For the text-containing cell, return its midpoint in (X, Y) coordinate format. 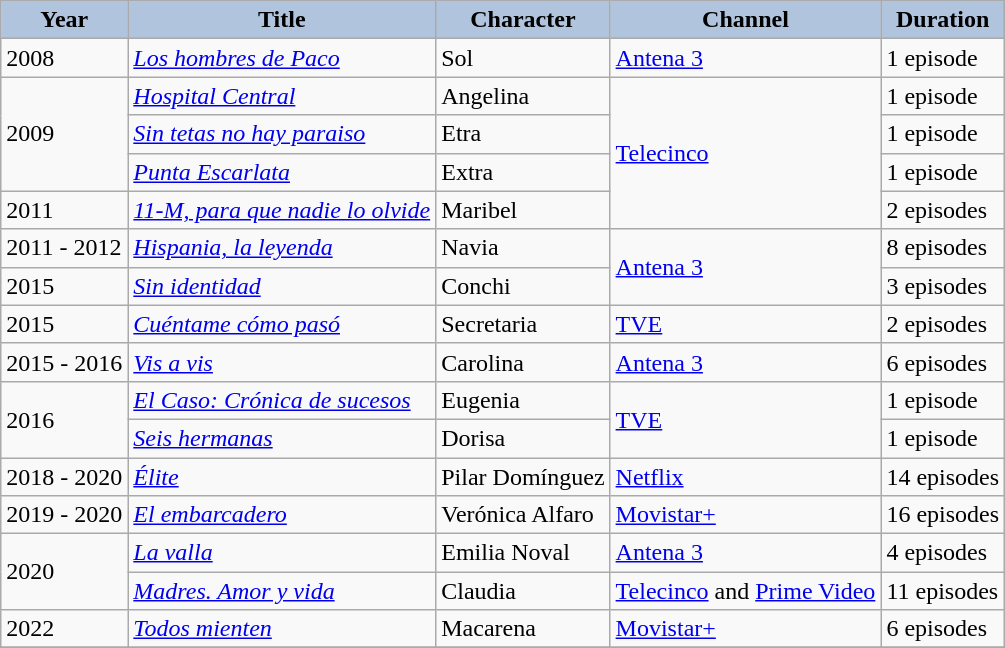
Emilia Noval (523, 553)
El embarcadero (282, 515)
Seis hermanas (282, 438)
El Caso: Crónica de sucesos (282, 400)
Madres. Amor y vida (282, 591)
Dorisa (523, 438)
Conchi (523, 286)
14 episodes (943, 477)
Vis a vis (282, 362)
Angelina (523, 96)
Hispania, la leyenda (282, 248)
8 episodes (943, 248)
Eugenia (523, 400)
Los hombres de Paco (282, 58)
Maribel (523, 210)
Etra (523, 134)
Pilar Domínguez (523, 477)
16 episodes (943, 515)
2022 (64, 629)
Claudia (523, 591)
Telecinco and Prime Video (746, 591)
Macarena (523, 629)
Navia (523, 248)
Élite (282, 477)
Cuéntame cómo pasó (282, 324)
Verónica Alfaro (523, 515)
Hospital Central (282, 96)
Duration (943, 20)
2011 (64, 210)
Channel (746, 20)
Year (64, 20)
Netflix (746, 477)
Todos mienten (282, 629)
Extra (523, 172)
Secretaria (523, 324)
Carolina (523, 362)
Sin tetas no hay paraiso (282, 134)
Sol (523, 58)
2008 (64, 58)
2016 (64, 419)
2020 (64, 572)
Title (282, 20)
4 episodes (943, 553)
2018 - 2020 (64, 477)
2015 - 2016 (64, 362)
Sin identidad (282, 286)
La valla (282, 553)
2009 (64, 134)
Punta Escarlata (282, 172)
11-M, para que nadie lo olvide (282, 210)
3 episodes (943, 286)
Telecinco (746, 153)
11 episodes (943, 591)
Character (523, 20)
2019 - 2020 (64, 515)
2011 - 2012 (64, 248)
